Determine the [X, Y] coordinate at the center of the cell enclosing the given text.  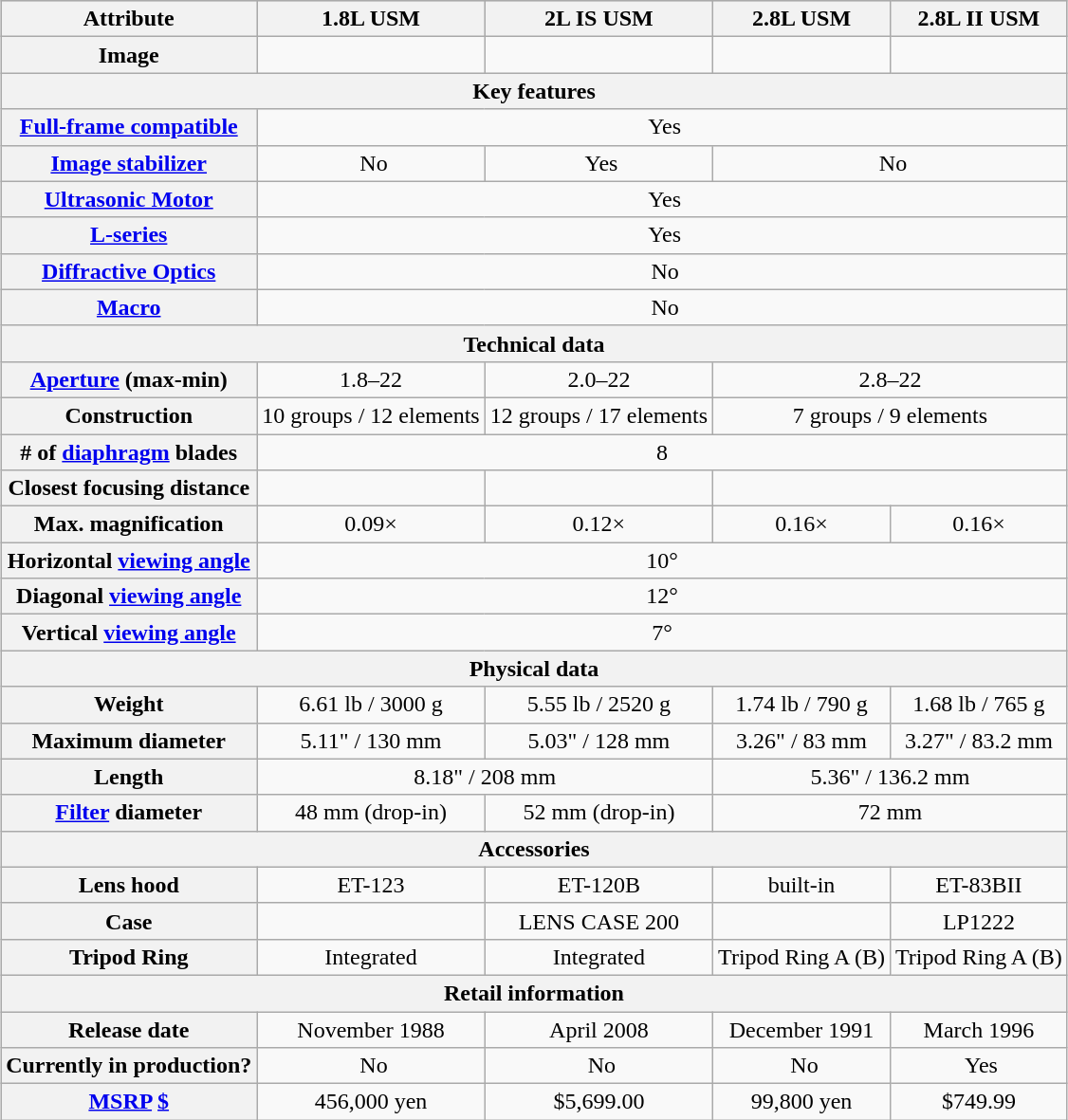
Diffractive Optics [129, 271]
Diagonal viewing angle [129, 597]
Filter diameter [129, 813]
1.68 lb / 765 g [979, 705]
1.8L USM [371, 19]
$749.99 [979, 1102]
Macro [129, 307]
456,000 yen [371, 1102]
built-in [802, 885]
2.0–22 [598, 379]
Currently in production? [129, 1066]
Image stabilizer [129, 163]
Tripod Ring [129, 957]
Full-frame compatible [129, 127]
ET-120B [598, 885]
5.55 lb / 2520 g [598, 705]
72 mm [891, 813]
7° [662, 633]
March 1996 [979, 1029]
8 [662, 452]
2.8–22 [891, 379]
99,800 yen [802, 1102]
Image [129, 55]
MSRP $ [129, 1102]
12° [662, 597]
Weight [129, 705]
10 groups / 12 elements [371, 415]
5.03" / 128 mm [598, 741]
Key features [535, 91]
8.18" / 208 mm [486, 777]
Closest focusing distance [129, 488]
48 mm (drop-in) [371, 813]
Physical data [535, 669]
Attribute [129, 19]
Technical data [535, 343]
Ultrasonic Motor [129, 199]
LP1222 [979, 921]
10° [662, 560]
LENS CASE 200 [598, 921]
Max. magnification [129, 524]
ET-123 [371, 885]
Lens hood [129, 885]
November 1988 [371, 1029]
# of diaphragm blades [129, 452]
Horizontal viewing angle [129, 560]
Length [129, 777]
Accessories [535, 849]
7 groups / 9 elements [891, 415]
Release date [129, 1029]
6.61 lb / 3000 g [371, 705]
5.11" / 130 mm [371, 741]
$5,699.00 [598, 1102]
December 1991 [802, 1029]
3.26" / 83 mm [802, 741]
1.8–22 [371, 379]
2L IS USM [598, 19]
L-series [129, 235]
Vertical viewing angle [129, 633]
0.09× [371, 524]
12 groups / 17 elements [598, 415]
52 mm (drop-in) [598, 813]
0.12× [598, 524]
Maximum diameter [129, 741]
1.74 lb / 790 g [802, 705]
5.36" / 136.2 mm [891, 777]
Construction [129, 415]
2.8L II USM [979, 19]
ET-83BII [979, 885]
April 2008 [598, 1029]
Case [129, 921]
2.8L USM [802, 19]
3.27" / 83.2 mm [979, 741]
Aperture (max-min) [129, 379]
Retail information [535, 993]
